Identify which cell holds the provided text, then report its (X, Y) central coordinate. 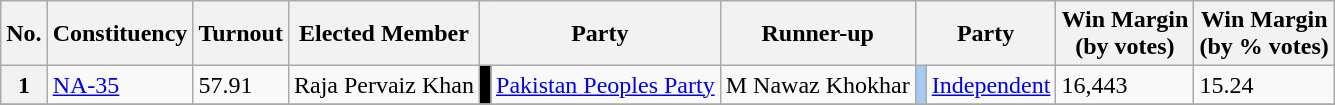
Runner-up (818, 34)
Independent (991, 85)
M Nawaz Khokhar (818, 85)
57.91 (241, 85)
1 (24, 85)
No. (24, 34)
Pakistan Peoples Party (605, 85)
Constituency (120, 34)
16,443 (1125, 85)
NA-35 (120, 85)
Win Margin(by votes) (1125, 34)
Raja Pervaiz Khan (384, 85)
Win Margin(by % votes) (1264, 34)
15.24 (1264, 85)
Turnout (241, 34)
Elected Member (384, 34)
